Locate the cell with the specified text and output its [X, Y] center coordinate. 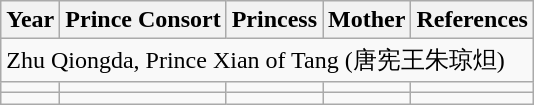
Prince Consort [143, 20]
Year [30, 20]
Zhu Qiongda, Prince Xian of Tang (唐宪王朱琼炟) [268, 60]
Princess [274, 20]
References [472, 20]
Mother [367, 20]
